Search for the cell housing the specified text and yield its (x, y) center coordinate. 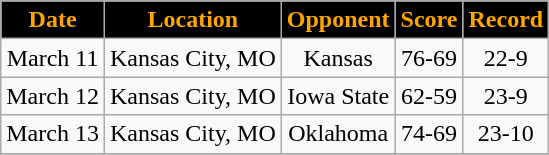
March 13 (53, 134)
Location (192, 20)
22-9 (506, 58)
Date (53, 20)
Iowa State (338, 96)
March 11 (53, 58)
76-69 (429, 58)
Record (506, 20)
March 12 (53, 96)
Oklahoma (338, 134)
74-69 (429, 134)
Opponent (338, 20)
23-9 (506, 96)
Score (429, 20)
62-59 (429, 96)
23-10 (506, 134)
Kansas (338, 58)
